Return (X, Y) of the center of cell containing provided text 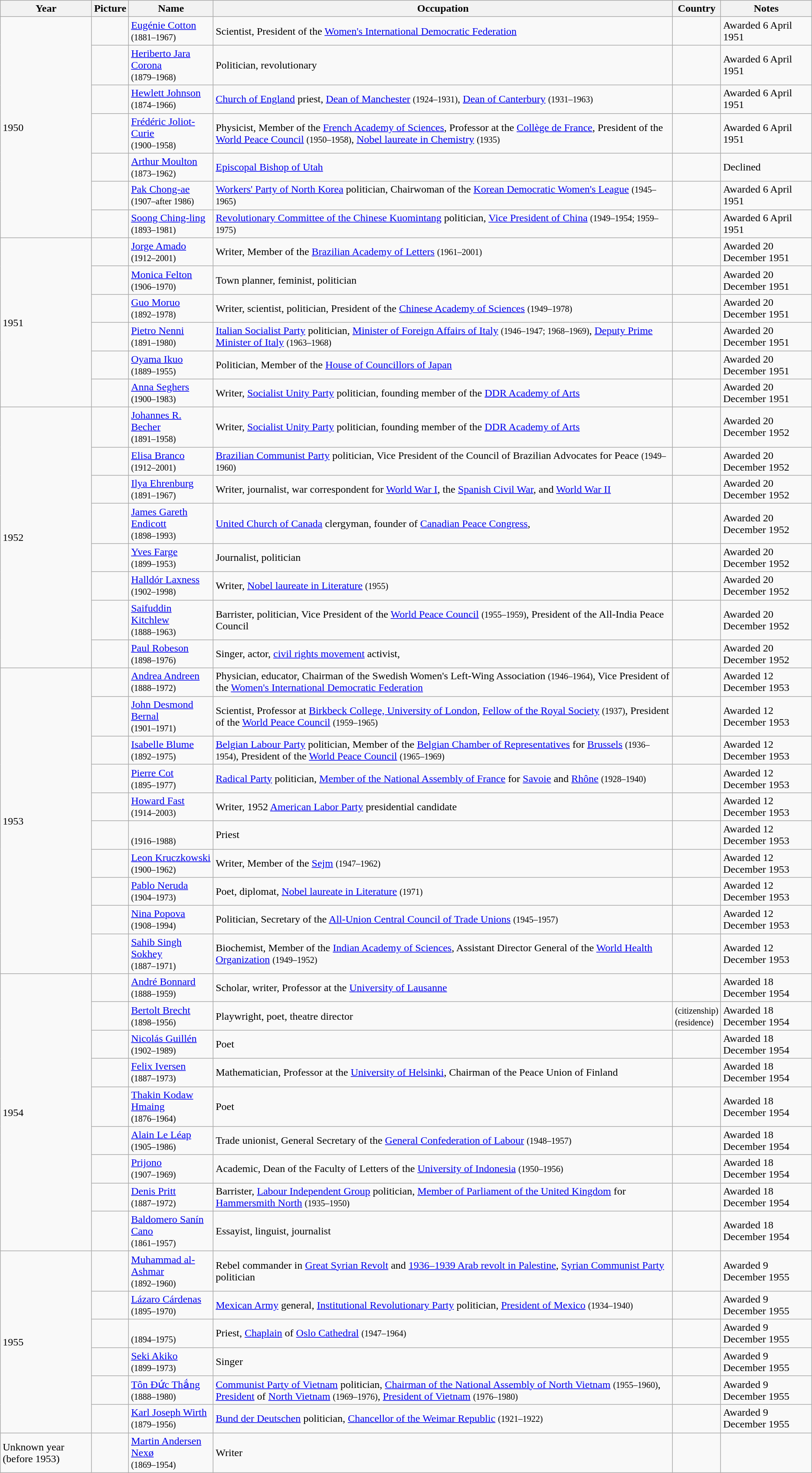
Academic, Dean of the Faculty of Letters of the University of Indonesia (1950–1956) (443, 1169)
1950 (46, 128)
United Church of Canada clergyman, founder of Canadian Peace Congress, (443, 524)
Writer, Member of the Brazilian Academy of Letters (1961–2001) (443, 252)
1953 (46, 821)
Martin Andersen Nexø(1869–1954) (171, 1453)
Tôn Đức Thắng(1888–1980) (171, 1391)
Writer, scientist, politician, President of the Chinese Academy of Sciences (1949–1978) (443, 308)
Jorge Amado(1912–2001) (171, 252)
Trade unionist, General Secretary of the General Confederation of Labour (1948–1957) (443, 1141)
Scientist, Professor at Birkbeck College, University of London, Fellow of the Royal Society (1937), President of the World Peace Council (1959–1965) (443, 716)
Name (171, 9)
Muhammad al-Ashmar(1892–1960) (171, 1271)
Scientist, President of the Women's International Democratic Federation (443, 31)
Lázaro Cárdenas(1895–1970) (171, 1305)
Andrea Andreen(1888–1972) (171, 682)
Workers' Party of North Korea politician, Chairwoman of the Korean Democratic Women's League (1945–1965) (443, 195)
(1916–1988) (171, 835)
Guo Moruo(1892–1978) (171, 308)
Politician, Member of the House of Councillors of Japan (443, 364)
Writer, journalist, war correspondent for World War I, the Spanish Civil War, and World War II (443, 489)
Isabelle Blume(1892–1975) (171, 750)
Soong Ching-ling(1893–1981) (171, 224)
1955 (46, 1342)
Biochemist, Member of the Indian Academy of Sciences, Assistant Director General of the World Health Organization (1949–1952) (443, 954)
Leon Kruczkowski(1900–1962) (171, 863)
(1894–1975) (171, 1333)
1951 (46, 322)
Nina Popova(1908–1994) (171, 920)
Writer (443, 1453)
Johannes R. Becher(1891–1958) (171, 427)
Politician, revolutionary (443, 65)
Anna Seghers(1900–1983) (171, 393)
Howard Fast(1914–2003) (171, 807)
Writer, Member of the Sejm (1947–1962) (443, 863)
1954 (46, 1113)
Sahib Singh Sokhey(1887–1971) (171, 954)
Essayist, linguist, journalist (443, 1231)
Baldomero Sanín Cano(1861–1957) (171, 1231)
Notes (766, 9)
Alain Le Léap(1905–1986) (171, 1141)
Yves Farge(1899–1953) (171, 558)
Writer, Nobel laureate in Literature (1955) (443, 586)
Priest (443, 835)
Scholar, writer, Professor at the University of Lausanne (443, 988)
Denis Pritt(1887–1972) (171, 1197)
(citizenship) (residence) (697, 1016)
Seki Akiko(1899–1973) (171, 1361)
Italian Socialist Party politician, Minister of Foreign Affairs of Italy (1946–1947; 1968–1969), Deputy Prime Minister of Italy (1963–1968) (443, 337)
Paul Robeson(1898–1976) (171, 654)
Radical Party politician, Member of the National Assembly of France for Savoie and Rhône (1928–1940) (443, 778)
Singer, actor, civil rights movement activist, (443, 654)
Brazilian Communist Party politician, Vice President of the Council of Brazilian Advocates for Peace (1949–1960) (443, 462)
André Bonnard(1888–1959) (171, 988)
Saifuddin Kitchlew(1888–1963) (171, 620)
Nicolás Guillén(1902–1989) (171, 1044)
Country (697, 9)
Heriberto Jara Corona(1879–1968) (171, 65)
Elisa Branco(1912–2001) (171, 462)
Pierre Cot(1895–1977) (171, 778)
Writer, 1952 American Labor Party presidential candidate (443, 807)
1952 (46, 538)
Bertolt Brecht(1898–1956) (171, 1016)
Priest, Chaplain of Oslo Cathedral (1947–1964) (443, 1333)
Eugénie Cotton(1881–1967) (171, 31)
Picture (110, 9)
Town planner, feminist, politician (443, 280)
Arthur Moulton(1873–1962) (171, 167)
Rebel commander in Great Syrian Revolt and 1936–1939 Arab revolt in Palestine, Syrian Communist Party politician (443, 1271)
Revolutionary Committee of the Chinese Kuomintang politician, Vice President of China (1949–1954; 1959–1975) (443, 224)
Monica Felton(1906–1970) (171, 280)
Mathematician, Professor at the University of Helsinki, Chairman of the Peace Union of Finland (443, 1072)
Church of England priest, Dean of Manchester (1924–1931), Dean of Canterbury (1931–1963) (443, 99)
Oyama Ikuo(1889–1955) (171, 364)
Occupation (443, 9)
John Desmond Bernal(1901–1971) (171, 716)
Halldór Laxness(1902–1998) (171, 586)
Barrister, politician, Vice President of the World Peace Council (1955–1959), President of the All-India Peace Council (443, 620)
Barrister, Labour Independent Group politician, Member of Parliament of the United Kingdom for Hammersmith North (1935–1950) (443, 1197)
Hewlett Johnson(1874–1966) (171, 99)
Poet, diplomat, Nobel laureate in Literature (1971) (443, 892)
Politician, Secretary of the All-Union Central Council of Trade Unions (1945–1957) (443, 920)
Mexican Army general, Institutional Revolutionary Party politician, President of Mexico (1934–1940) (443, 1305)
Pak Chong-ae(1907–after 1986) (171, 195)
Ilya Ehrenburg(1891–1967) (171, 489)
Unknown year (before 1953) (46, 1453)
Bund der Deutschen politician, Chancellor of the Weimar Republic (1921–1922) (443, 1418)
Frédéric Joliot-Curie(1900–1958) (171, 133)
Prijono(1907–1969) (171, 1169)
Pablo Neruda(1904–1973) (171, 892)
Singer (443, 1361)
Felix Iversen(1887–1973) (171, 1072)
James Gareth Endicott(1898–1993) (171, 524)
Declined (766, 167)
Pietro Nenni(1891–1980) (171, 337)
Karl Joseph Wirth(1879–1956) (171, 1418)
Journalist, politician (443, 558)
Playwright, poet, theatre director (443, 1016)
Year (46, 9)
Episcopal Bishop of Utah (443, 167)
Thakin Kodaw Hmaing(1876–1964) (171, 1106)
